Scan for the cell matching the given text and deliver its (X, Y) coordinate at center. 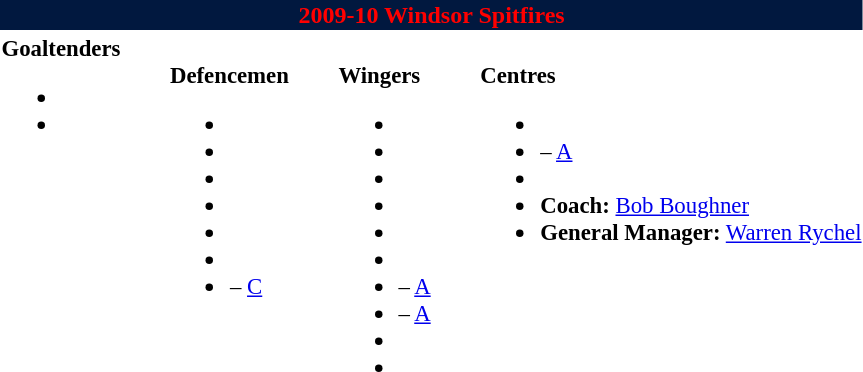
2009-10 Windsor Spitfires (432, 15)
